Determine the (x, y) coordinate at the center of the cell enclosing the given text.  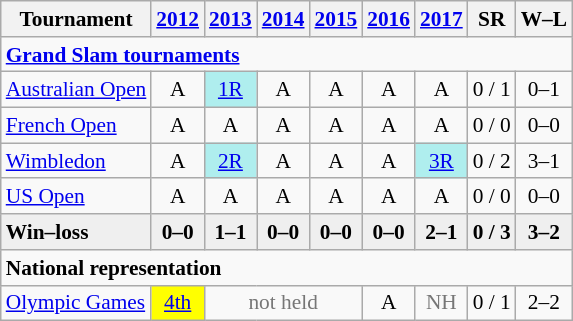
Win–loss (76, 232)
1R (230, 90)
SR (492, 19)
2–2 (544, 303)
0 / 3 (492, 232)
Australian Open (76, 90)
3–2 (544, 232)
2013 (230, 19)
US Open (76, 197)
not held (283, 303)
3–1 (544, 161)
Tournament (76, 19)
3R (442, 161)
1–1 (230, 232)
National representation (286, 268)
0–1 (544, 90)
NH (442, 303)
2–1 (442, 232)
4th (178, 303)
2015 (336, 19)
Wimbledon (76, 161)
2012 (178, 19)
2R (230, 161)
W–L (544, 19)
Grand Slam tournaments (286, 55)
2017 (442, 19)
0 / 2 (492, 161)
2016 (388, 19)
Olympic Games (76, 303)
French Open (76, 126)
2014 (284, 19)
